Extract the (X, Y) coordinate from the center of the cell holding the provided text.  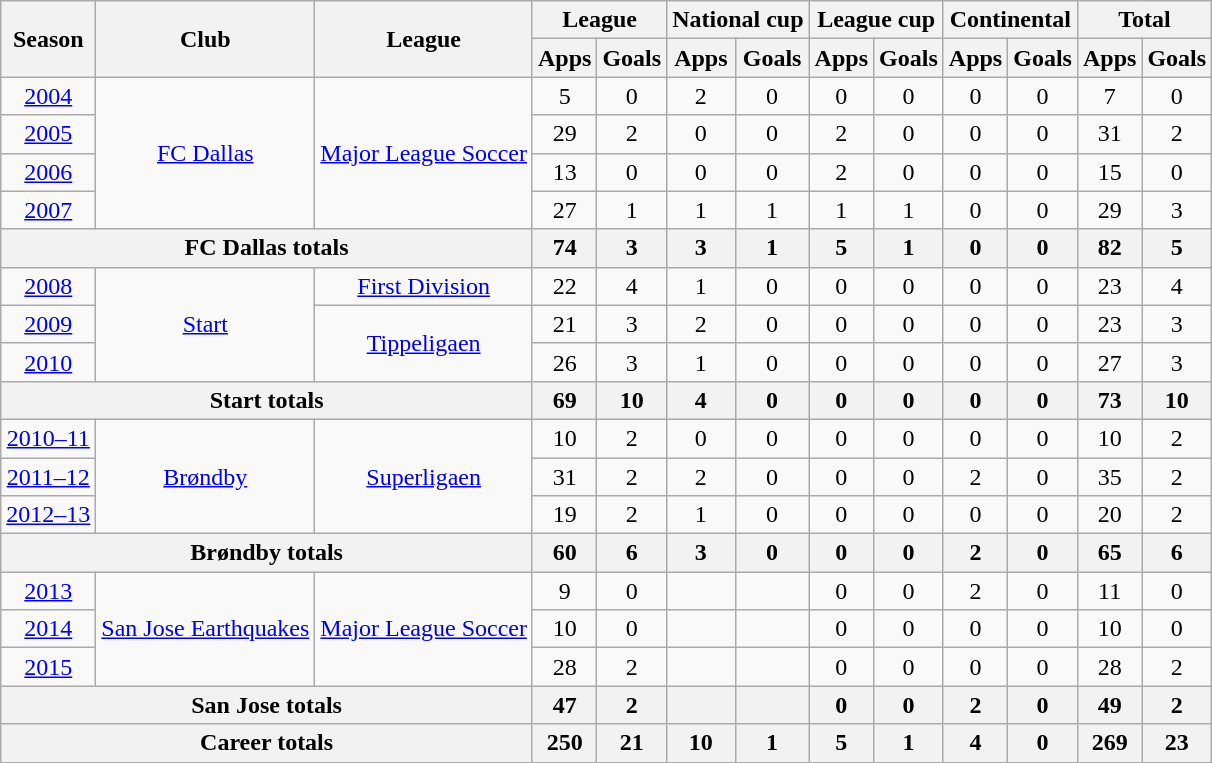
2008 (48, 286)
Start (206, 324)
2006 (48, 172)
Brøndby (206, 476)
FC Dallas (206, 153)
73 (1109, 400)
26 (564, 362)
60 (564, 553)
47 (564, 705)
2014 (48, 629)
7 (1109, 96)
San Jose totals (267, 705)
19 (564, 515)
250 (564, 743)
Total (1144, 20)
Superligaen (424, 476)
2011–12 (48, 477)
Start totals (267, 400)
Career totals (267, 743)
2010 (48, 362)
35 (1109, 477)
FC Dallas totals (267, 248)
Season (48, 39)
269 (1109, 743)
2013 (48, 591)
9 (564, 591)
2015 (48, 667)
2004 (48, 96)
22 (564, 286)
Continental (1010, 20)
League cup (876, 20)
20 (1109, 515)
74 (564, 248)
Club (206, 39)
49 (1109, 705)
San Jose Earthquakes (206, 629)
82 (1109, 248)
2005 (48, 134)
Tippeligaen (424, 343)
First Division (424, 286)
National cup (738, 20)
11 (1109, 591)
65 (1109, 553)
Brøndby totals (267, 553)
15 (1109, 172)
2007 (48, 210)
2009 (48, 324)
69 (564, 400)
13 (564, 172)
2010–11 (48, 438)
2012–13 (48, 515)
